Return the [x, y] coordinate for the center point of the cell that contains the specified text.  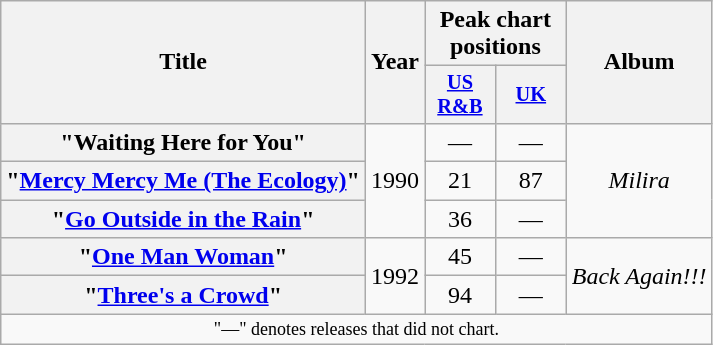
Year [394, 62]
"Go Outside in the Rain" [184, 219]
45 [460, 257]
87 [530, 181]
Album [639, 62]
Milira [639, 180]
1992 [394, 276]
UK [530, 95]
"One Man Woman" [184, 257]
1990 [394, 180]
"Waiting Here for You" [184, 142]
"—" denotes releases that did not chart. [356, 330]
Peak chart positions [496, 34]
36 [460, 219]
Title [184, 62]
"Mercy Mercy Me (The Ecology)" [184, 181]
USR&B [460, 95]
Back Again!!! [639, 276]
94 [460, 295]
"Three's a Crowd" [184, 295]
21 [460, 181]
